Determine the (X, Y) coordinate at the center of the cell enclosing the given text.  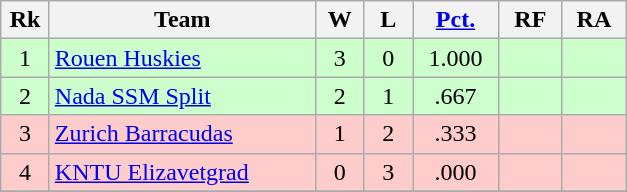
.667 (455, 96)
Rk (26, 20)
W (340, 20)
Zurich Barracudas (182, 134)
RF (531, 20)
L (388, 20)
RA (594, 20)
.000 (455, 172)
Rouen Huskies (182, 58)
Pct. (455, 20)
Nada SSM Split (182, 96)
1.000 (455, 58)
Team (182, 20)
.333 (455, 134)
KNTU Elizavetgrad (182, 172)
4 (26, 172)
